Capture the cell that displays the provided text and extract its (X, Y) central coordinate. 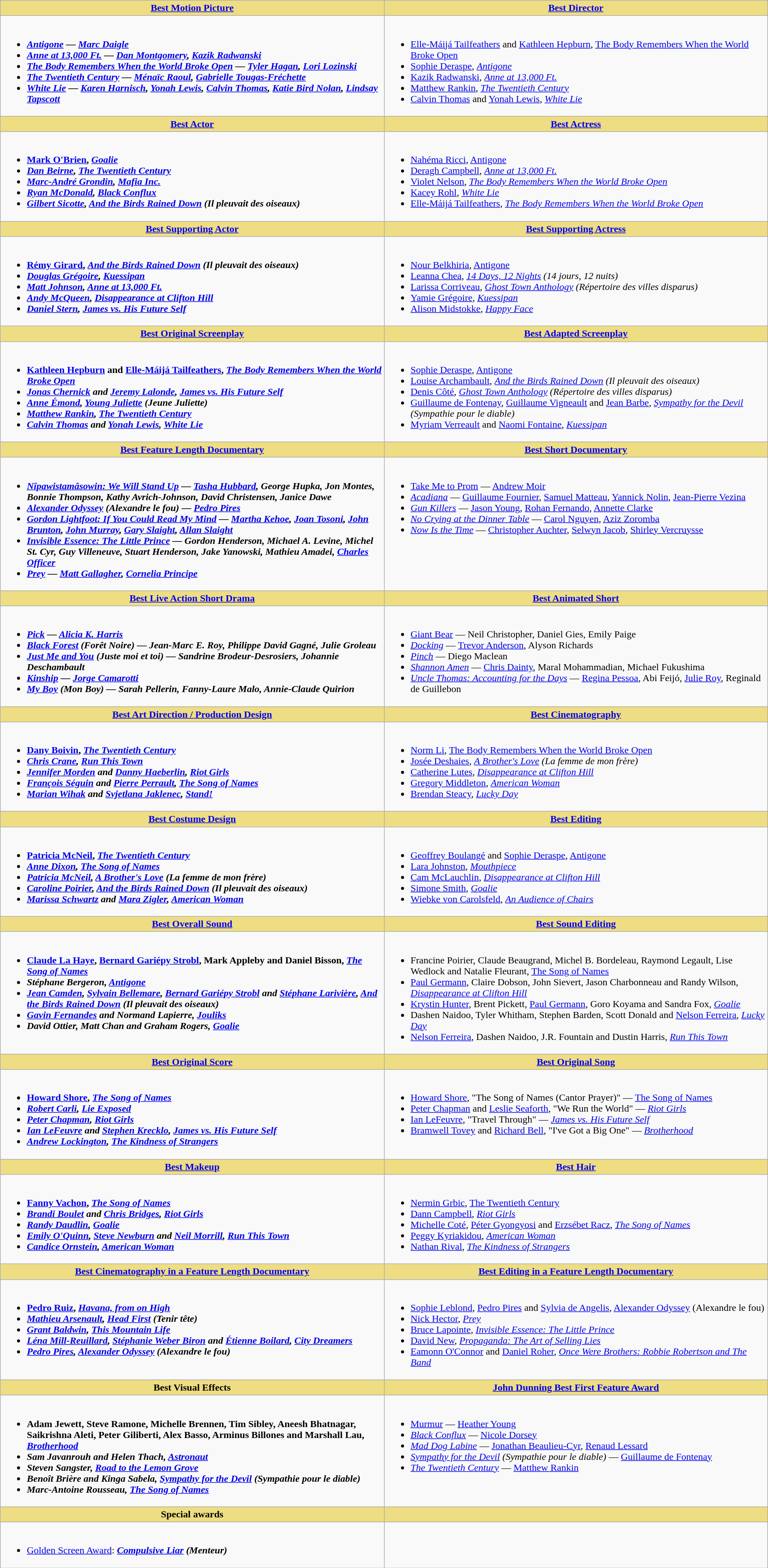
Best Editing in a Feature Length Documentary (576, 1272)
Best Makeup (192, 1167)
Best Visual Effects (192, 1387)
Best Feature Length Documentary (192, 450)
Special awards (192, 1514)
Best Director (576, 8)
Best Animated Short (576, 598)
Best Live Action Short Drama (192, 598)
Best Hair (576, 1167)
Best Original Song (576, 1062)
Best Sound Editing (576, 924)
Best Cinematography (576, 714)
Best Motion Picture (192, 8)
Best Editing (576, 819)
Best Actress (576, 124)
Golden Screen Award: Compulsive Liar (Menteur) (192, 1545)
Best Cinematography in a Feature Length Documentary (192, 1272)
Best Supporting Actor (192, 229)
Best Costume Design (192, 819)
Best Short Documentary (576, 450)
Best Original Screenplay (192, 334)
Best Overall Sound (192, 924)
Best Actor (192, 124)
Best Art Direction / Production Design (192, 714)
Best Original Score (192, 1062)
John Dunning Best First Feature Award (576, 1387)
Best Adapted Screenplay (576, 334)
Best Supporting Actress (576, 229)
